Capture the cell that displays the provided text and extract its (x, y) central coordinate. 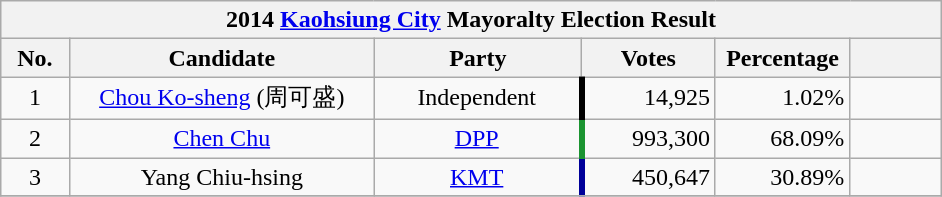
Party (478, 58)
Chen Chu (222, 138)
3 (34, 177)
Chou Ko-sheng (周可盛) (222, 98)
Independent (478, 98)
Yang Chiu-hsing (222, 177)
14,925 (648, 98)
DPP (478, 138)
No. (34, 58)
30.89% (782, 177)
68.09% (782, 138)
Candidate (222, 58)
450,647 (648, 177)
993,300 (648, 138)
Votes (648, 58)
1 (34, 98)
2014 Kaohsiung City Mayoralty Election Result (470, 20)
Percentage (782, 58)
1.02% (782, 98)
KMT (478, 177)
2 (34, 138)
